From the cell containing the given text, extract its center point as (X, Y) coordinate. 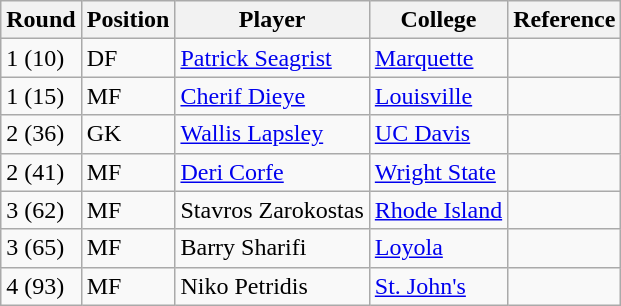
St. John's (438, 286)
Barry Sharifi (272, 248)
1 (10) (41, 58)
3 (65) (41, 248)
Cherif Dieye (272, 96)
2 (41) (41, 172)
Patrick Seagrist (272, 58)
Player (272, 20)
GK (128, 134)
Wallis Lapsley (272, 134)
Loyola (438, 248)
Stavros Zarokostas (272, 210)
2 (36) (41, 134)
Wright State (438, 172)
Reference (564, 20)
Rhode Island (438, 210)
4 (93) (41, 286)
UC Davis (438, 134)
Position (128, 20)
3 (62) (41, 210)
Round (41, 20)
Louisville (438, 96)
College (438, 20)
Marquette (438, 58)
Niko Petridis (272, 286)
Deri Corfe (272, 172)
DF (128, 58)
1 (15) (41, 96)
